For the text-containing cell, return its midpoint in [X, Y] coordinate format. 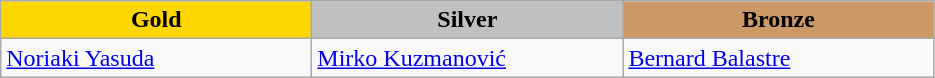
Bronze [778, 20]
Gold [156, 20]
Noriaki Yasuda [156, 58]
Silver [468, 20]
Bernard Balastre [778, 58]
Mirko Kuzmanović [468, 58]
